Return (X, Y) of the center of cell containing provided text 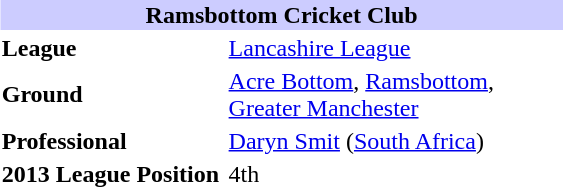
Ground (112, 94)
Ramsbottom Cricket Club (282, 15)
Daryn Smit (South Africa) (395, 141)
League (112, 48)
Lancashire League (395, 48)
Acre Bottom, Ramsbottom, Greater Manchester (395, 94)
Professional (112, 141)
